Extract the [X, Y] coordinate from the center of the cell holding the provided text.  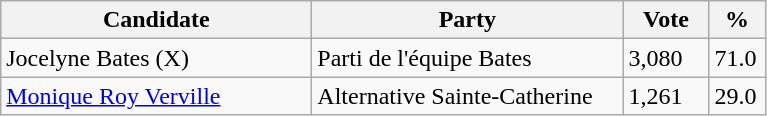
Party [468, 20]
% [737, 20]
Candidate [156, 20]
Vote [666, 20]
3,080 [666, 58]
29.0 [737, 96]
Alternative Sainte-Catherine [468, 96]
Jocelyne Bates (X) [156, 58]
Parti de l'équipe Bates [468, 58]
1,261 [666, 96]
71.0 [737, 58]
Monique Roy Verville [156, 96]
